Extract the [X, Y] coordinate from the center of the cell holding the provided text.  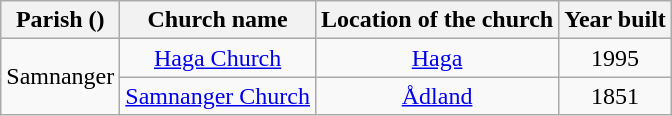
1995 [616, 58]
Samnanger [60, 77]
Church name [218, 20]
Location of the church [436, 20]
Parish () [60, 20]
Samnanger Church [218, 96]
Year built [616, 20]
Haga Church [218, 58]
1851 [616, 96]
Ådland [436, 96]
Haga [436, 58]
